Provide the [x, y] coordinate of the cell's center where the given text is located.  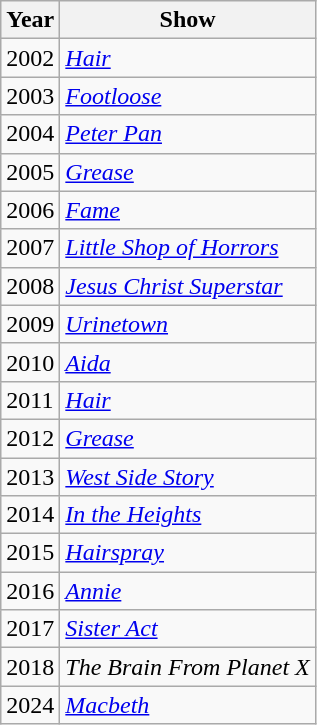
2003 [30, 96]
2024 [30, 705]
2002 [30, 58]
2018 [30, 667]
Show [188, 20]
Urinetown [188, 324]
Little Shop of Horrors [188, 248]
2007 [30, 248]
Fame [188, 210]
The Brain From Planet X [188, 667]
2015 [30, 553]
Year [30, 20]
Macbeth [188, 705]
2016 [30, 591]
2005 [30, 172]
Sister Act [188, 629]
2011 [30, 400]
2008 [30, 286]
Aida [188, 362]
Annie [188, 591]
2013 [30, 477]
2006 [30, 210]
2010 [30, 362]
Footloose [188, 96]
2017 [30, 629]
2004 [30, 134]
In the Heights [188, 515]
Jesus Christ Superstar [188, 286]
Hairspray [188, 553]
2012 [30, 438]
2014 [30, 515]
West Side Story [188, 477]
2009 [30, 324]
Peter Pan [188, 134]
